From the cell containing the given text, extract its center point as (x, y) coordinate. 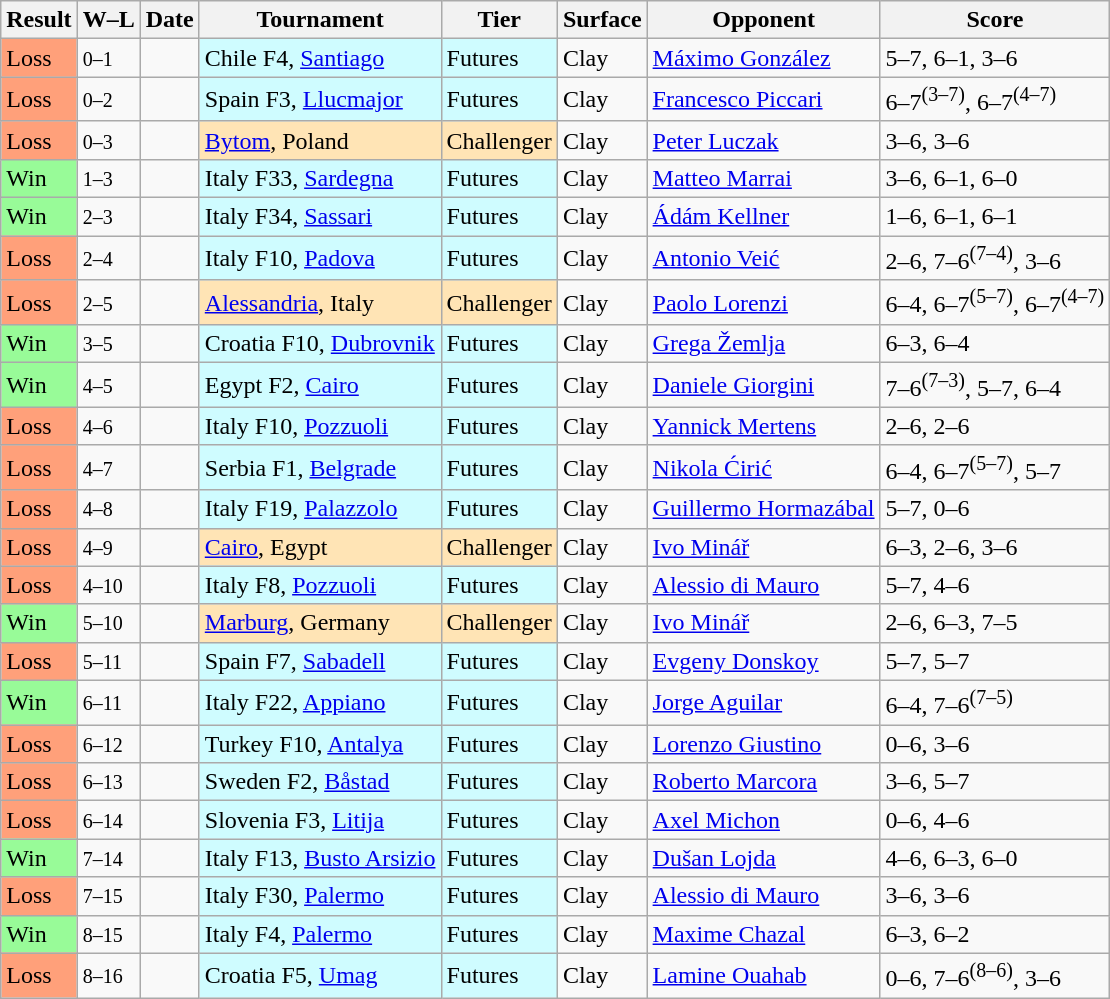
0–2 (108, 100)
7–14 (108, 858)
Grega Žemlja (764, 344)
Bytom, Poland (320, 140)
2–6, 6–3, 7–5 (995, 623)
2–4 (108, 258)
6–13 (108, 782)
Tournament (320, 20)
Slovenia F3, Litija (320, 820)
8–15 (108, 934)
Nikola Ćirić (764, 468)
6–4, 6–7(5–7), 5–7 (995, 468)
Italy F19, Palazzolo (320, 509)
Spain F3, Llucmajor (320, 100)
W–L (108, 20)
Spain F7, Sabadell (320, 661)
Máximo González (764, 58)
Italy F33, Sardegna (320, 178)
5–7, 6–1, 3–6 (995, 58)
1–6, 6–1, 6–1 (995, 217)
4–7 (108, 468)
Alessandria, Italy (320, 302)
Tier (499, 20)
4–6, 6–3, 6–0 (995, 858)
3–6, 6–1, 6–0 (995, 178)
0–6, 7–6(8–6), 3–6 (995, 976)
Dušan Lojda (764, 858)
5–7, 5–7 (995, 661)
4–8 (108, 509)
Peter Luczak (764, 140)
Turkey F10, Antalya (320, 744)
3–5 (108, 344)
Yannick Mertens (764, 426)
6–12 (108, 744)
5–7, 0–6 (995, 509)
Marburg, Germany (320, 623)
Opponent (764, 20)
1–3 (108, 178)
6–3, 6–4 (995, 344)
Guillermo Hormazábal (764, 509)
5–10 (108, 623)
6–11 (108, 702)
6–3, 6–2 (995, 934)
Italy F10, Pozzuoli (320, 426)
Italy F4, Palermo (320, 934)
0–6, 3–6 (995, 744)
6–3, 2–6, 3–6 (995, 547)
7–15 (108, 896)
Italy F13, Busto Arsizio (320, 858)
Chile F4, Santiago (320, 58)
4–5 (108, 386)
2–6, 2–6 (995, 426)
Egypt F2, Cairo (320, 386)
Italy F10, Padova (320, 258)
4–6 (108, 426)
4–9 (108, 547)
Maxime Chazal (764, 934)
Jorge Aguilar (764, 702)
Surface (602, 20)
Francesco Piccari (764, 100)
Croatia F10, Dubrovnik (320, 344)
8–16 (108, 976)
Roberto Marcora (764, 782)
Italy F34, Sassari (320, 217)
Evgeny Donskoy (764, 661)
Lorenzo Giustino (764, 744)
3–6, 5–7 (995, 782)
Result (39, 20)
2–3 (108, 217)
0–6, 4–6 (995, 820)
5–7, 4–6 (995, 585)
Date (170, 20)
Matteo Marrai (764, 178)
Antonio Veić (764, 258)
2–5 (108, 302)
0–1 (108, 58)
Axel Michon (764, 820)
Italy F8, Pozzuoli (320, 585)
Italy F30, Palermo (320, 896)
Ádám Kellner (764, 217)
2–6, 7–6(7–4), 3–6 (995, 258)
0–3 (108, 140)
4–10 (108, 585)
Daniele Giorgini (764, 386)
Croatia F5, Umag (320, 976)
6–4, 7–6(7–5) (995, 702)
7–6(7–3), 5–7, 6–4 (995, 386)
5–11 (108, 661)
Score (995, 20)
Paolo Lorenzi (764, 302)
Sweden F2, Båstad (320, 782)
Italy F22, Appiano (320, 702)
Lamine Ouahab (764, 976)
Serbia F1, Belgrade (320, 468)
6–4, 6–7(5–7), 6–7(4–7) (995, 302)
6–14 (108, 820)
6–7(3–7), 6–7(4–7) (995, 100)
Cairo, Egypt (320, 547)
